Pinpoint the cell where the given text exists, returning its (X, Y) midpoint coordinate. 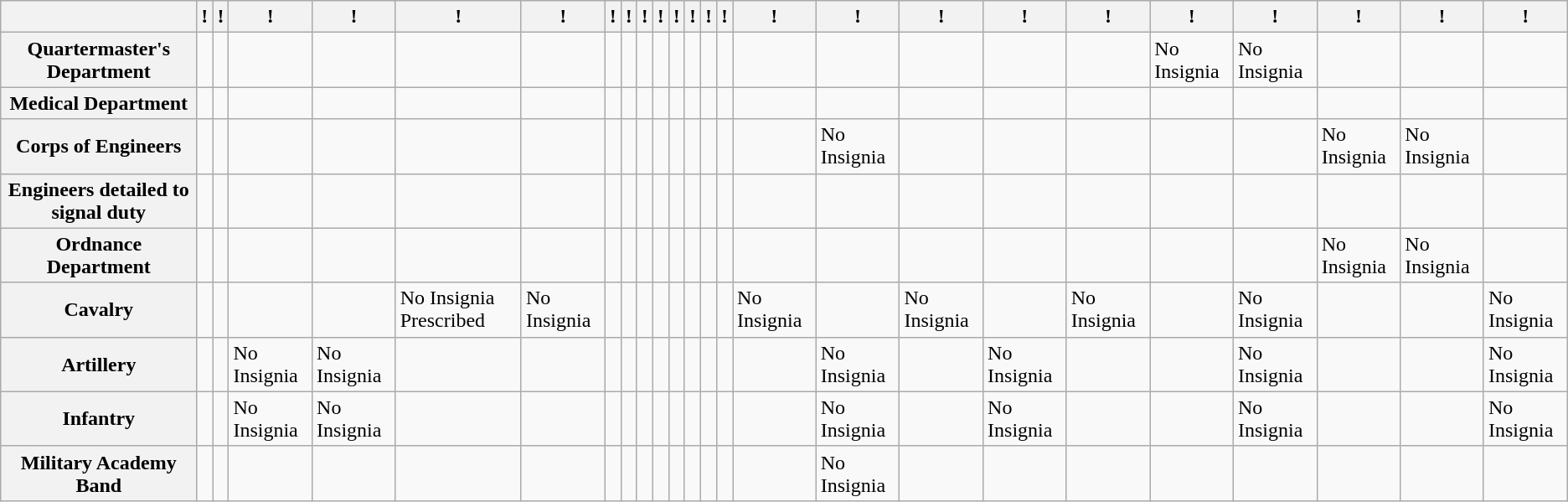
Cavalry (99, 310)
Medical Department (99, 103)
Engineers detailed to signal duty (99, 201)
Ordnance Department (99, 255)
Corps of Engineers (99, 146)
Quartermaster's Department (99, 60)
Military Academy Band (99, 473)
Infantry (99, 419)
No Insignia Prescribed (458, 310)
Artillery (99, 364)
